Provide the [X, Y] coordinate of the cell's center where the given text is located.  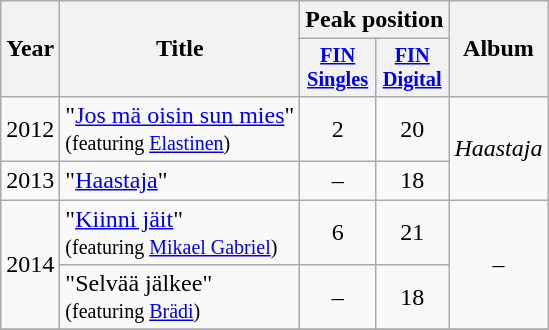
2012 [30, 128]
2 [338, 128]
2014 [30, 265]
FIN Singles [338, 68]
Peak position [374, 20]
Haastaja [498, 148]
"Jos mä oisin sun mies" (featuring Elastinen) [180, 128]
6 [338, 232]
20 [412, 128]
FIN Digital [412, 68]
"Kiinni jäit" (featuring Mikael Gabriel) [180, 232]
Album [498, 49]
"Haastaja" [180, 181]
21 [412, 232]
2013 [30, 181]
"Selvää jälkee" (featuring Brädi) [180, 298]
Title [180, 49]
Year [30, 49]
